Scan for the cell matching the given text and deliver its [X, Y] coordinate at center. 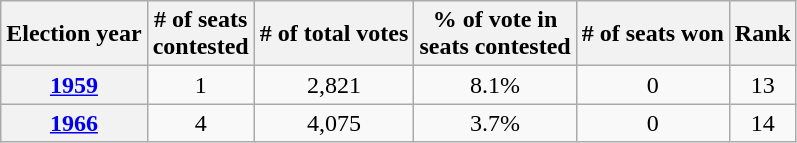
3.7% [495, 123]
4,075 [334, 123]
Rank [762, 34]
2,821 [334, 85]
8.1% [495, 85]
14 [762, 123]
% of vote inseats contested [495, 34]
1 [200, 85]
# of total votes [334, 34]
1959 [74, 85]
13 [762, 85]
# of seatscontested [200, 34]
1966 [74, 123]
Election year [74, 34]
# of seats won [652, 34]
4 [200, 123]
